Output the [x, y] coordinate of the center of the cell containing the given text.  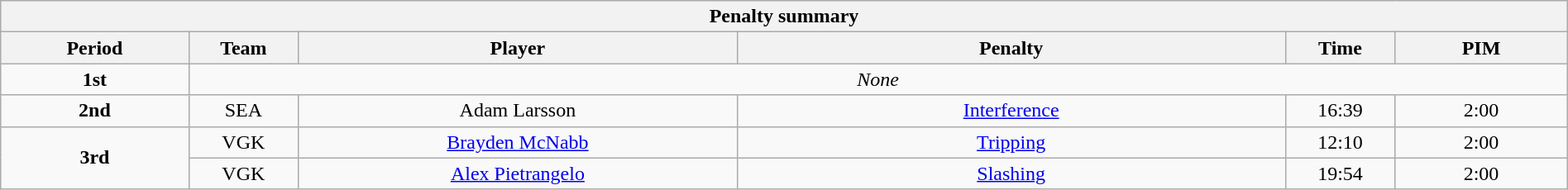
19:54 [1340, 173]
16:39 [1340, 111]
Penalty summary [784, 17]
Penalty [1011, 48]
Slashing [1011, 173]
Time [1340, 48]
3rd [94, 158]
None [878, 79]
Team [243, 48]
Adam Larsson [518, 111]
Brayden McNabb [518, 142]
PIM [1481, 48]
Player [518, 48]
SEA [243, 111]
1st [94, 79]
Tripping [1011, 142]
12:10 [1340, 142]
Alex Pietrangelo [518, 173]
2nd [94, 111]
Interference [1011, 111]
Period [94, 48]
